Return the (x, y) coordinate for the center point of the cell that contains the specified text.  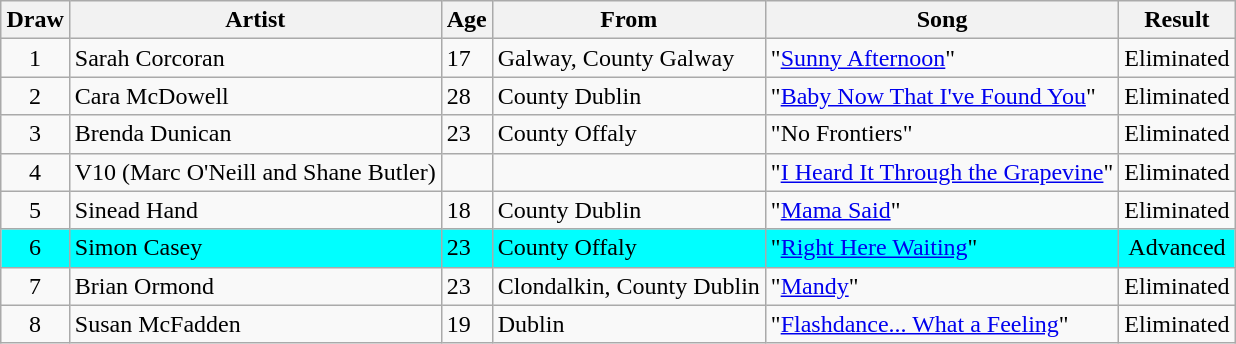
Clondalkin, County Dublin (628, 286)
Draw (35, 20)
Susan McFadden (255, 324)
28 (466, 96)
6 (35, 248)
Sinead Hand (255, 210)
Result (1177, 20)
"Sunny Afternoon" (942, 58)
18 (466, 210)
7 (35, 286)
Artist (255, 20)
17 (466, 58)
"Right Here Waiting" (942, 248)
V10 (Marc O'Neill and Shane Butler) (255, 172)
"No Frontiers" (942, 134)
Dublin (628, 324)
From (628, 20)
"Mama Said" (942, 210)
"I Heard It Through the Grapevine" (942, 172)
1 (35, 58)
Sarah Corcoran (255, 58)
Brian Ormond (255, 286)
2 (35, 96)
3 (35, 134)
"Baby Now That I've Found You" (942, 96)
Advanced (1177, 248)
"Mandy" (942, 286)
Age (466, 20)
Cara McDowell (255, 96)
Galway, County Galway (628, 58)
Brenda Dunican (255, 134)
19 (466, 324)
5 (35, 210)
"Flashdance... What a Feeling" (942, 324)
4 (35, 172)
Song (942, 20)
8 (35, 324)
Simon Casey (255, 248)
